Return (X, Y) of the center of cell containing provided text 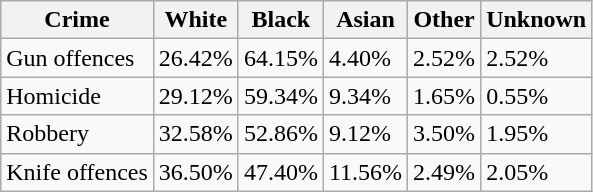
3.50% (444, 134)
0.55% (536, 96)
Gun offences (78, 58)
64.15% (280, 58)
1.95% (536, 134)
9.12% (365, 134)
2.49% (444, 172)
Black (280, 20)
Unknown (536, 20)
9.34% (365, 96)
Homicide (78, 96)
Knife offences (78, 172)
Robbery (78, 134)
4.40% (365, 58)
59.34% (280, 96)
29.12% (196, 96)
White (196, 20)
Crime (78, 20)
Asian (365, 20)
47.40% (280, 172)
Other (444, 20)
26.42% (196, 58)
36.50% (196, 172)
2.05% (536, 172)
1.65% (444, 96)
11.56% (365, 172)
52.86% (280, 134)
32.58% (196, 134)
